From the cell containing the given text, extract its center point as [X, Y] coordinate. 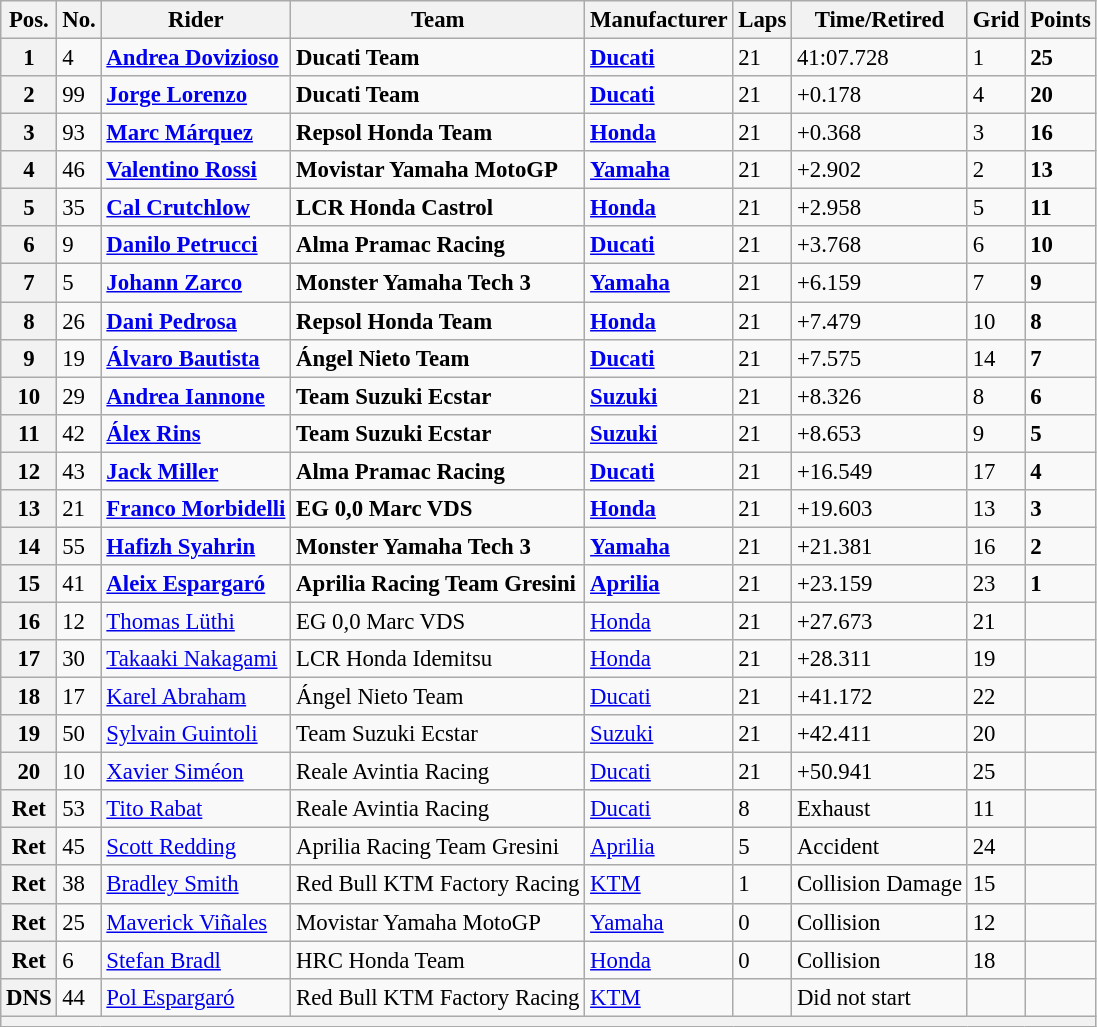
45 [79, 847]
Pol Espargaró [196, 997]
55 [79, 546]
38 [79, 885]
+0.178 [880, 95]
Collision Damage [880, 885]
Bradley Smith [196, 885]
Marc Márquez [196, 133]
Aleix Espargaró [196, 584]
Andrea Iannone [196, 396]
30 [79, 659]
+21.381 [880, 546]
+2.902 [880, 170]
93 [79, 133]
41:07.728 [880, 58]
Franco Morbidelli [196, 509]
+41.172 [880, 697]
Karel Abraham [196, 697]
Pos. [29, 20]
Sylvain Guintoli [196, 734]
Álvaro Bautista [196, 358]
Cal Crutchlow [196, 208]
24 [996, 847]
+42.411 [880, 734]
Jorge Lorenzo [196, 95]
35 [79, 208]
+19.603 [880, 509]
Danilo Petrucci [196, 245]
53 [79, 809]
+8.653 [880, 433]
+28.311 [880, 659]
Thomas Lüthi [196, 621]
Andrea Dovizioso [196, 58]
+27.673 [880, 621]
Scott Redding [196, 847]
46 [79, 170]
99 [79, 95]
23 [996, 584]
Rider [196, 20]
Did not start [880, 997]
Maverick Viñales [196, 922]
+8.326 [880, 396]
Team [438, 20]
Jack Miller [196, 471]
Dani Pedrosa [196, 321]
Hafizh Syahrin [196, 546]
+16.549 [880, 471]
Álex Rins [196, 433]
Takaaki Nakagami [196, 659]
+6.159 [880, 283]
44 [79, 997]
+23.159 [880, 584]
Time/Retired [880, 20]
Points [1060, 20]
Stefan Bradl [196, 960]
+0.368 [880, 133]
26 [79, 321]
HRC Honda Team [438, 960]
43 [79, 471]
41 [79, 584]
+50.941 [880, 772]
Grid [996, 20]
50 [79, 734]
Tito Rabat [196, 809]
+7.479 [880, 321]
+7.575 [880, 358]
Exhaust [880, 809]
Xavier Siméon [196, 772]
Accident [880, 847]
22 [996, 697]
Johann Zarco [196, 283]
Laps [762, 20]
Manufacturer [659, 20]
Valentino Rossi [196, 170]
DNS [29, 997]
29 [79, 396]
LCR Honda Idemitsu [438, 659]
+2.958 [880, 208]
No. [79, 20]
LCR Honda Castrol [438, 208]
+3.768 [880, 245]
42 [79, 433]
